Return the [X, Y] coordinate for the center point of the cell that contains the specified text.  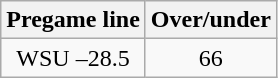
66 [210, 58]
Over/under [210, 20]
WSU –28.5 [74, 58]
Pregame line [74, 20]
